Find where the given text appears and provide that cell's center as (x, y) coordinate. 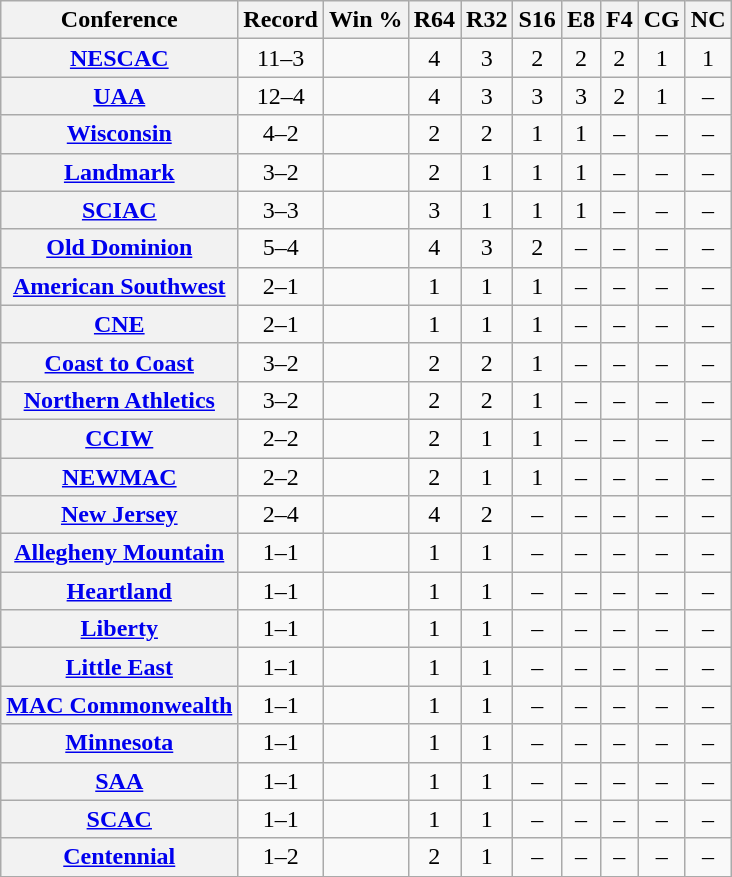
Coast to Coast (120, 362)
SCIAC (120, 210)
NESCAC (120, 58)
New Jersey (120, 515)
Northern Athletics (120, 400)
S16 (537, 20)
4–2 (281, 134)
MAC Commonwealth (120, 705)
NC (708, 20)
Allegheny Mountain (120, 553)
Landmark (120, 172)
CG (662, 20)
Record (281, 20)
Old Dominion (120, 248)
Heartland (120, 591)
2–4 (281, 515)
Centennial (120, 857)
SAA (120, 781)
American Southwest (120, 286)
Little East (120, 667)
UAA (120, 96)
E8 (580, 20)
1–2 (281, 857)
F4 (619, 20)
NEWMAC (120, 477)
Conference (120, 20)
CCIW (120, 438)
5–4 (281, 248)
SCAC (120, 819)
Win % (366, 20)
R32 (487, 20)
3–3 (281, 210)
12–4 (281, 96)
Liberty (120, 629)
R64 (434, 20)
Minnesota (120, 743)
11–3 (281, 58)
Wisconsin (120, 134)
CNE (120, 324)
